Scan for the cell matching the given text and deliver its [X, Y] coordinate at center. 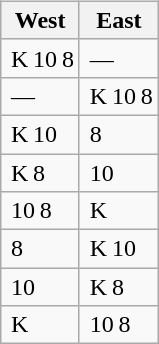
West [40, 20]
East [118, 20]
